Pinpoint the cell where the given text exists, returning its [x, y] midpoint coordinate. 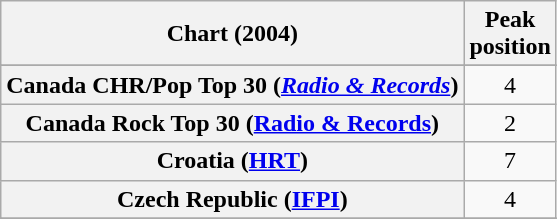
Canada CHR/Pop Top 30 (Radio & Records) [232, 85]
Peakposition [510, 34]
7 [510, 161]
Canada Rock Top 30 (Radio & Records) [232, 123]
2 [510, 123]
Chart (2004) [232, 34]
Croatia (HRT) [232, 161]
Czech Republic (IFPI) [232, 199]
